Scan for the cell matching the given text and deliver its [x, y] coordinate at center. 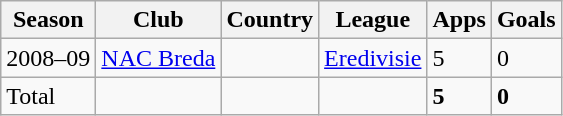
League [373, 20]
Goals [526, 20]
Apps [459, 20]
Season [48, 20]
Country [270, 20]
Eredivisie [373, 58]
NAC Breda [158, 58]
Club [158, 20]
Total [48, 96]
2008–09 [48, 58]
